Detect which cell encompasses the target text, then output its (X, Y) center coordinate. 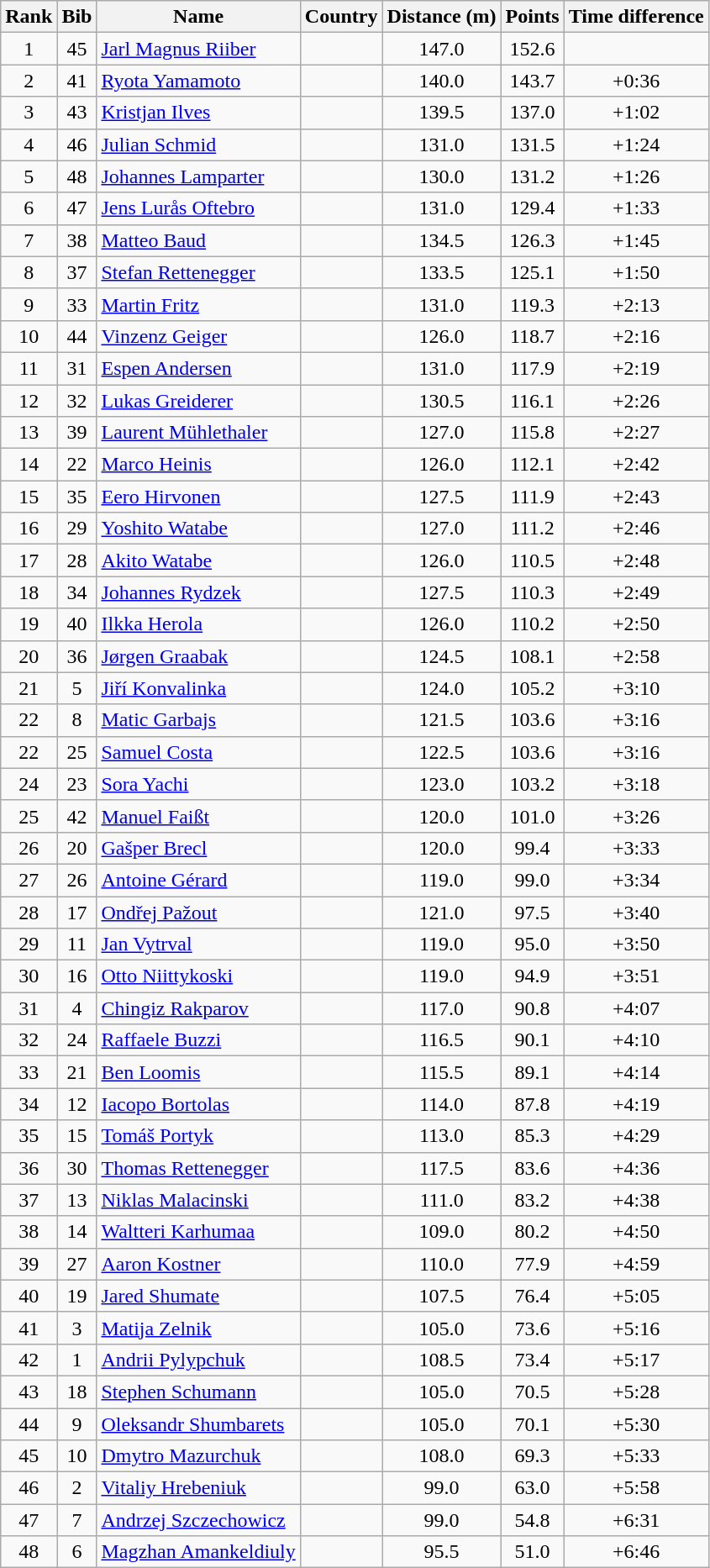
Kristjan Ilves (198, 113)
107.5 (442, 1296)
116.1 (533, 401)
+2:48 (636, 560)
111.9 (533, 497)
Time difference (636, 17)
111.2 (533, 529)
97.5 (533, 912)
108.5 (442, 1360)
113.0 (442, 1136)
152.6 (533, 49)
89.1 (533, 1072)
+5:33 (636, 1456)
+2:13 (636, 304)
+3:26 (636, 816)
123.0 (442, 784)
+1:50 (636, 272)
+4:36 (636, 1168)
51.0 (533, 1552)
+4:07 (636, 1008)
+4:14 (636, 1072)
Jarl Magnus Riiber (198, 49)
69.3 (533, 1456)
126.3 (533, 240)
+2:16 (636, 336)
109.0 (442, 1232)
77.9 (533, 1264)
147.0 (442, 49)
+0:36 (636, 81)
Chingiz Rakparov (198, 1008)
76.4 (533, 1296)
70.1 (533, 1424)
+3:40 (636, 912)
111.0 (442, 1200)
+5:58 (636, 1488)
108.1 (533, 656)
Lukas Greiderer (198, 401)
87.8 (533, 1104)
Yoshito Watabe (198, 529)
Stefan Rettenegger (198, 272)
Julian Schmid (198, 145)
110.2 (533, 624)
110.3 (533, 592)
Ondřej Pažout (198, 912)
Points (533, 17)
115.5 (442, 1072)
99.4 (533, 848)
Country (341, 17)
Sora Yachi (198, 784)
+4:10 (636, 1040)
117.5 (442, 1168)
95.0 (533, 944)
Ben Loomis (198, 1072)
Vinzenz Geiger (198, 336)
+5:16 (636, 1328)
Stephen Schumann (198, 1392)
Andrzej Szczechowicz (198, 1520)
Manuel Faißt (198, 816)
+5:30 (636, 1424)
+2:42 (636, 465)
117.0 (442, 1008)
Johannes Rydzek (198, 592)
+4:50 (636, 1232)
90.1 (533, 1040)
Andrii Pylypchuk (198, 1360)
+6:31 (636, 1520)
Jiří Konvalinka (198, 688)
Johannes Lamparter (198, 176)
Magzhan Amankeldiuly (198, 1552)
+5:17 (636, 1360)
143.7 (533, 81)
121.0 (442, 912)
+4:38 (636, 1200)
+1:45 (636, 240)
114.0 (442, 1104)
63.0 (533, 1488)
Espen Andersen (198, 368)
Gašper Brecl (198, 848)
137.0 (533, 113)
Aaron Kostner (198, 1264)
83.2 (533, 1200)
+2:50 (636, 624)
Vitaliy Hrebeniuk (198, 1488)
+2:26 (636, 401)
140.0 (442, 81)
Jørgen Graabak (198, 656)
Bib (77, 17)
+5:28 (636, 1392)
Iacopo Bortolas (198, 1104)
+3:10 (636, 688)
Jan Vytrval (198, 944)
Matteo Baud (198, 240)
Matija Zelnik (198, 1328)
95.5 (442, 1552)
Akito Watabe (198, 560)
121.5 (442, 720)
+4:19 (636, 1104)
131.2 (533, 176)
+3:34 (636, 880)
Raffaele Buzzi (198, 1040)
+3:51 (636, 976)
+2:49 (636, 592)
Rank (29, 17)
Eero Hirvonen (198, 497)
119.3 (533, 304)
+3:33 (636, 848)
+1:02 (636, 113)
90.8 (533, 1008)
110.0 (442, 1264)
110.5 (533, 560)
Tomáš Portyk (198, 1136)
108.0 (442, 1456)
+1:26 (636, 176)
Martin Fritz (198, 304)
+2:58 (636, 656)
122.5 (442, 752)
101.0 (533, 816)
Ilkka Herola (198, 624)
115.8 (533, 433)
130.5 (442, 401)
+2:19 (636, 368)
23 (77, 784)
Niklas Malacinski (198, 1200)
Antoine Gérard (198, 880)
+3:50 (636, 944)
Distance (m) (442, 17)
134.5 (442, 240)
85.3 (533, 1136)
118.7 (533, 336)
+1:33 (636, 208)
+5:05 (636, 1296)
94.9 (533, 976)
+2:27 (636, 433)
125.1 (533, 272)
129.4 (533, 208)
Ryota Yamamoto (198, 81)
73.6 (533, 1328)
70.5 (533, 1392)
Waltteri Karhumaa (198, 1232)
+1:24 (636, 145)
83.6 (533, 1168)
Name (198, 17)
131.5 (533, 145)
Laurent Mühlethaler (198, 433)
Marco Heinis (198, 465)
+3:18 (636, 784)
Otto Niittykoski (198, 976)
Jens Lurås Oftebro (198, 208)
80.2 (533, 1232)
105.2 (533, 688)
Samuel Costa (198, 752)
124.0 (442, 688)
116.5 (442, 1040)
+4:59 (636, 1264)
Matic Garbajs (198, 720)
117.9 (533, 368)
Jared Shumate (198, 1296)
Oleksandr Shumbarets (198, 1424)
+2:46 (636, 529)
54.8 (533, 1520)
Thomas Rettenegger (198, 1168)
133.5 (442, 272)
+2:43 (636, 497)
+4:29 (636, 1136)
112.1 (533, 465)
139.5 (442, 113)
+6:46 (636, 1552)
130.0 (442, 176)
124.5 (442, 656)
Dmytro Mazurchuk (198, 1456)
73.4 (533, 1360)
103.2 (533, 784)
